For the text-containing cell, return its midpoint in (x, y) coordinate format. 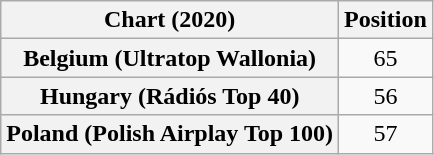
Position (386, 20)
65 (386, 58)
56 (386, 96)
Poland (Polish Airplay Top 100) (170, 134)
57 (386, 134)
Hungary (Rádiós Top 40) (170, 96)
Chart (2020) (170, 20)
Belgium (Ultratop Wallonia) (170, 58)
